Find where the given text appears and provide that cell's center as (X, Y) coordinate. 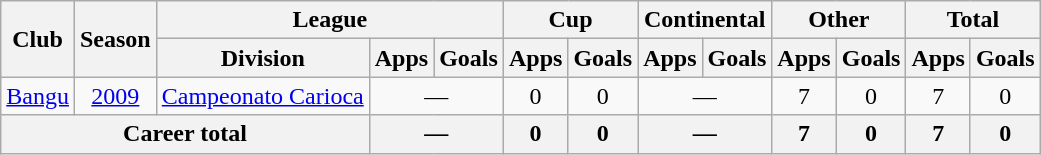
Club (38, 39)
Division (262, 58)
Other (839, 20)
League (330, 20)
Continental (705, 20)
Season (115, 39)
Career total (185, 134)
Bangu (38, 96)
Total (973, 20)
2009 (115, 96)
Cup (570, 20)
Campeonato Carioca (262, 96)
